Search for the cell housing the specified text and yield its [X, Y] center coordinate. 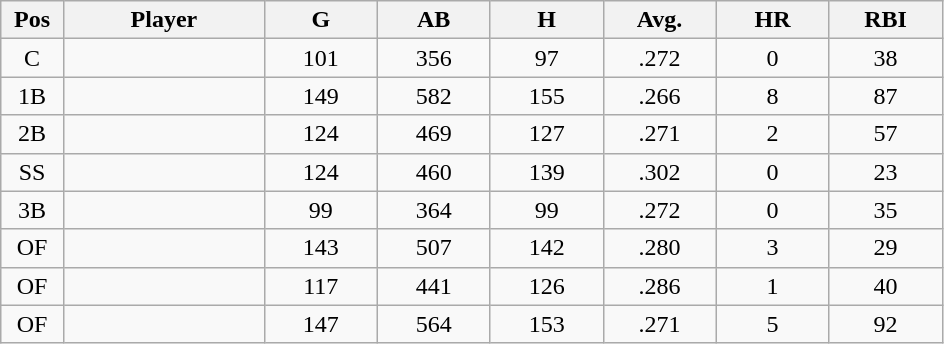
356 [434, 58]
3B [32, 210]
147 [320, 324]
40 [886, 286]
1B [32, 96]
.266 [660, 96]
441 [434, 286]
139 [546, 172]
101 [320, 58]
35 [886, 210]
.280 [660, 248]
8 [772, 96]
.302 [660, 172]
1 [772, 286]
582 [434, 96]
92 [886, 324]
Player [164, 20]
2 [772, 134]
117 [320, 286]
38 [886, 58]
364 [434, 210]
5 [772, 324]
3 [772, 248]
126 [546, 286]
SS [32, 172]
G [320, 20]
149 [320, 96]
507 [434, 248]
469 [434, 134]
Avg. [660, 20]
143 [320, 248]
2B [32, 134]
Pos [32, 20]
29 [886, 248]
23 [886, 172]
AB [434, 20]
564 [434, 324]
153 [546, 324]
C [32, 58]
142 [546, 248]
57 [886, 134]
460 [434, 172]
HR [772, 20]
87 [886, 96]
H [546, 20]
.286 [660, 286]
97 [546, 58]
155 [546, 96]
RBI [886, 20]
127 [546, 134]
